Return (X, Y) of the center of cell containing provided text 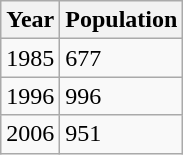
Year (30, 20)
2006 (30, 134)
677 (122, 58)
951 (122, 134)
1985 (30, 58)
1996 (30, 96)
Population (122, 20)
996 (122, 96)
